Determine the [x, y] coordinate at the center of the cell enclosing the given text.  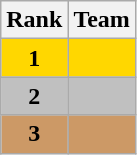
Team [102, 20]
1 [34, 58]
Rank [34, 20]
2 [34, 96]
3 [34, 134]
